For the text-containing cell, return its midpoint in [x, y] coordinate format. 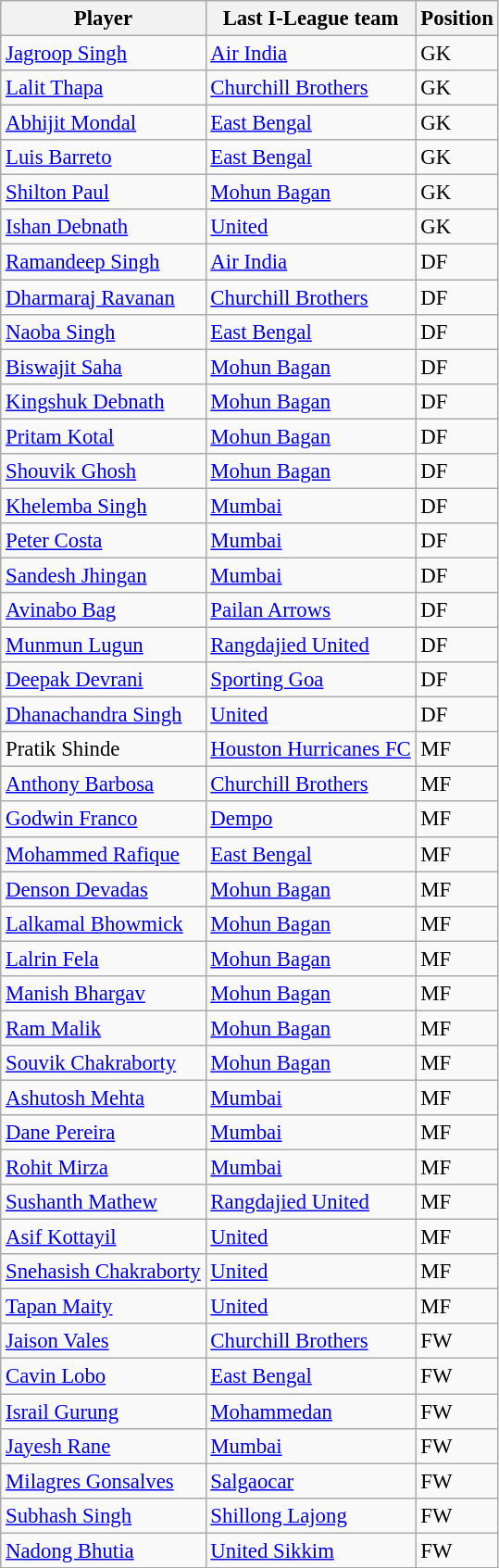
Sporting Goa [311, 680]
Anthony Barbosa [104, 784]
Rohit Mirza [104, 1168]
Dempo [311, 820]
Ishan Debnath [104, 227]
Houston Hurricanes FC [311, 749]
Milagres Gonsalves [104, 1481]
Tapan Maity [104, 1307]
Cavin Lobo [104, 1376]
Nadong Bhutia [104, 1550]
Ashutosh Mehta [104, 1098]
Subhash Singh [104, 1515]
Pratik Shinde [104, 749]
Denson Devadas [104, 889]
Asif Kottayil [104, 1237]
Jayesh Rane [104, 1446]
Salgaocar [311, 1481]
Shilton Paul [104, 193]
Godwin Franco [104, 820]
Avinabo Bag [104, 610]
Jaison Vales [104, 1342]
Dharmaraj Ravanan [104, 297]
Position [457, 19]
Abhijit Mondal [104, 123]
Pailan Arrows [311, 610]
Ram Malik [104, 1028]
Dane Pereira [104, 1133]
Mohammedan [311, 1411]
Shillong Lajong [311, 1515]
Lalit Thapa [104, 88]
Munmun Lugun [104, 646]
Ramandeep Singh [104, 262]
Peter Costa [104, 541]
Kingshuk Debnath [104, 401]
Naoba Singh [104, 332]
Shouvik Ghosh [104, 471]
Snehasish Chakraborty [104, 1272]
Manish Bhargav [104, 994]
Last I-League team [311, 19]
United Sikkim [311, 1550]
Sandesh Jhingan [104, 575]
Player [104, 19]
Pritam Kotal [104, 436]
Biswajit Saha [104, 367]
Sushanth Mathew [104, 1202]
Israil Gurung [104, 1411]
Lalkamal Bhowmick [104, 923]
Dhanachandra Singh [104, 715]
Lalrin Fela [104, 959]
Khelemba Singh [104, 506]
Deepak Devrani [104, 680]
Mohammed Rafique [104, 854]
Jagroop Singh [104, 54]
Luis Barreto [104, 157]
Souvik Chakraborty [104, 1063]
